From the cell containing the given text, extract its center point as [X, Y] coordinate. 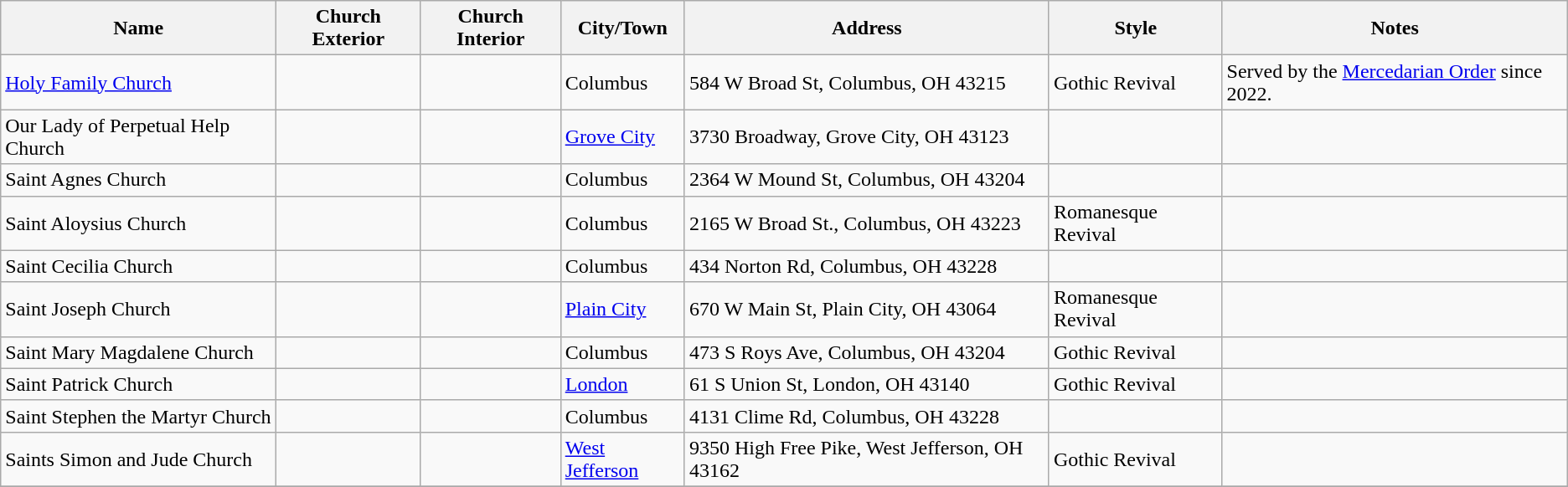
West Jefferson [622, 459]
2165 W Broad St., Columbus, OH 43223 [866, 223]
3730 Broadway, Grove City, OH 43123 [866, 137]
Saint Stephen the Martyr Church [139, 416]
Plain City [622, 310]
Saint Agnes Church [139, 180]
Holy Family Church [139, 82]
Notes [1395, 28]
61 S Union St, London, OH 43140 [866, 384]
Saint Joseph Church [139, 310]
670 W Main St, Plain City, OH 43064 [866, 310]
584 W Broad St, Columbus, OH 43215 [866, 82]
4131 Clime Rd, Columbus, OH 43228 [866, 416]
Served by the Mercedarian Order since 2022. [1395, 82]
2364 W Mound St, Columbus, OH 43204 [866, 180]
Church Exterior [348, 28]
City/Town [622, 28]
Style [1136, 28]
434 Norton Rd, Columbus, OH 43228 [866, 266]
Saints Simon and Jude Church [139, 459]
London [622, 384]
473 S Roys Ave, Columbus, OH 43204 [866, 352]
Saint Patrick Church [139, 384]
Address [866, 28]
Our Lady of Perpetual Help Church [139, 137]
Name [139, 28]
Saint Mary Magdalene Church [139, 352]
Church Interior [491, 28]
9350 High Free Pike, West Jefferson, OH 43162 [866, 459]
Saint Aloysius Church [139, 223]
Grove City [622, 137]
Saint Cecilia Church [139, 266]
